Extract the [x, y] coordinate from the center of the cell holding the provided text.  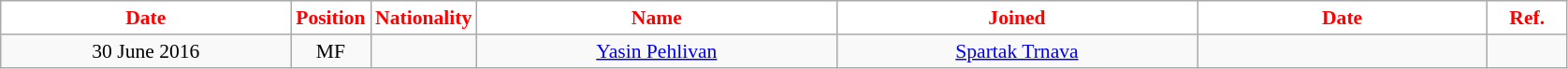
MF [331, 51]
Position [331, 18]
Yasin Pehlivan [657, 51]
Nationality [423, 18]
Ref. [1527, 18]
Spartak Trnava [1016, 51]
Name [657, 18]
30 June 2016 [146, 51]
Joined [1016, 18]
